Locate the cell with the specified text and output its [x, y] center coordinate. 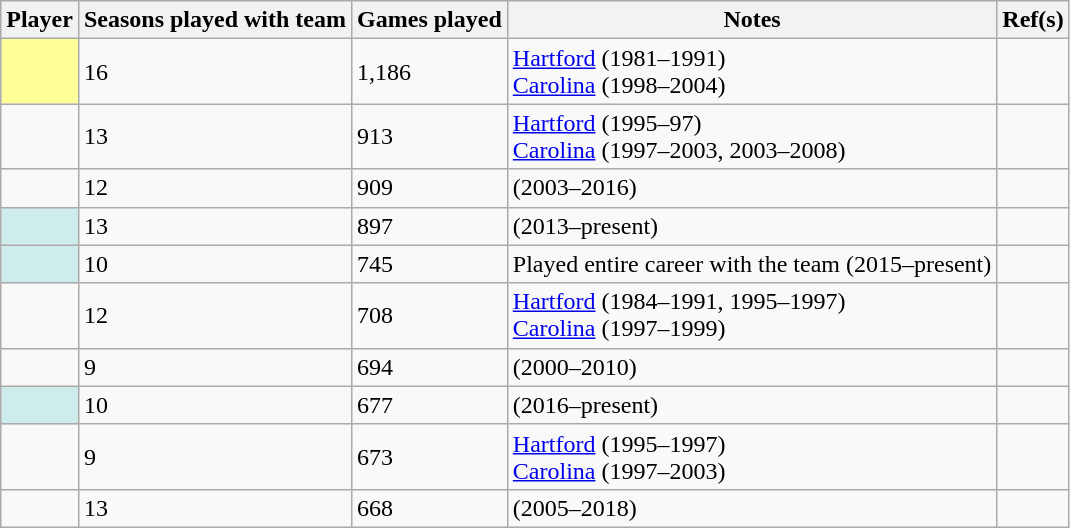
677 [430, 405]
Ref(s) [1033, 20]
Hartford (1995–1997)Carolina (1997–2003) [752, 456]
(2005–2018) [752, 508]
668 [430, 508]
694 [430, 367]
Hartford (1984–1991, 1995–1997)Carolina (1997–1999) [752, 316]
(2013–present) [752, 226]
Notes [752, 20]
Played entire career with the team (2015–present) [752, 264]
Hartford (1995–97)Carolina (1997–2003, 2003–2008) [752, 136]
708 [430, 316]
(2003–2016) [752, 188]
673 [430, 456]
Player [40, 20]
1,186 [430, 72]
909 [430, 188]
(2000–2010) [752, 367]
913 [430, 136]
Hartford (1981–1991)Carolina (1998–2004) [752, 72]
745 [430, 264]
Games played [430, 20]
16 [214, 72]
Seasons played with team [214, 20]
(2016–present) [752, 405]
897 [430, 226]
